Return the [X, Y] coordinate for the center point of the cell that contains the specified text.  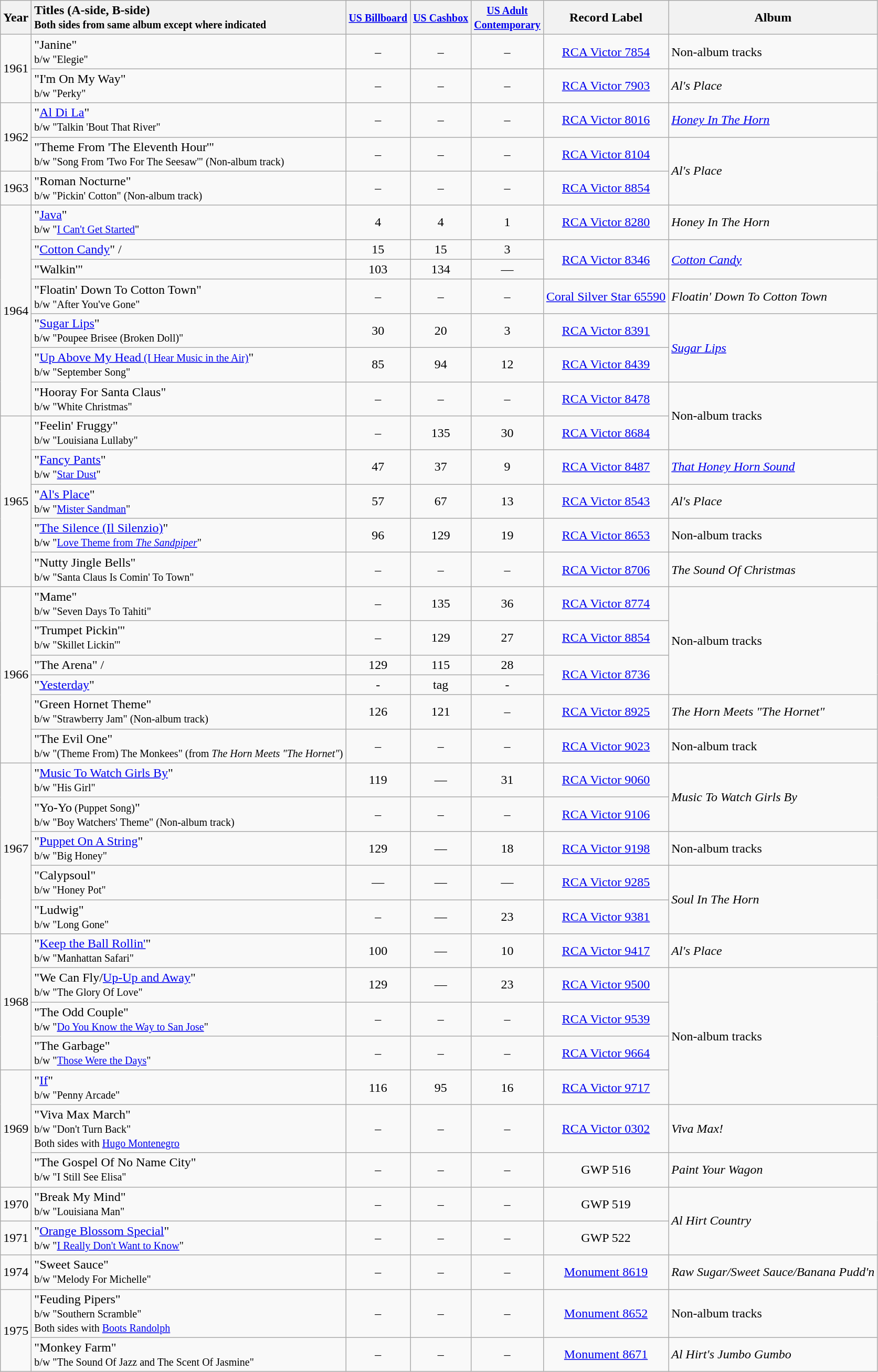
"Trumpet Pickin'"b/w "Skillet Lickin'" [189, 638]
RCA Victor 7903 [606, 86]
RCA Victor 9060 [606, 780]
Paint Your Wagon [773, 1170]
"The Silence (Il Silenzio)"b/w "Love Theme from The Sandpiper" [189, 535]
9 [507, 467]
"Al's Place"b/w "Mister Sandman" [189, 502]
RCA Victor 9664 [606, 1054]
"Ludwig"b/w "Long Gone" [189, 916]
1963 [16, 188]
"The Arena" / [189, 665]
1961 [16, 69]
RCA Victor 8653 [606, 535]
"Al Di La"b/w "Talkin 'Bout That River" [189, 120]
19 [507, 535]
Al Hirt Country [773, 1221]
US AdultContemporary [507, 18]
119 [378, 780]
That Honey Horn Sound [773, 467]
RCA Victor 8487 [606, 467]
"Monkey Farm"b/w "The Sound Of Jazz and The Scent Of Jasmine" [189, 1355]
"The Garbage"b/w "Those Were the Days" [189, 1054]
"The Odd Couple"b/w "Do You Know the Way to San Jose" [189, 1019]
95 [441, 1087]
RCA Victor 9106 [606, 814]
Non-album track [773, 746]
1975 [16, 1331]
96 [378, 535]
1962 [16, 137]
100 [378, 951]
RCA Victor 9500 [606, 985]
28 [507, 665]
GWP 519 [606, 1204]
"Up Above My Head (I Hear Music in the Air)"b/w "September Song" [189, 364]
"Yo-Yo (Puppet Song)"b/w "Boy Watchers' Theme" (Non-album track) [189, 814]
RCA Victor 8439 [606, 364]
Monument 8671 [606, 1355]
RCA Victor 9539 [606, 1019]
Monument 8619 [606, 1272]
"Roman Nocturne"b/w "Pickin' Cotton" (Non-album track) [189, 188]
RCA Victor 8346 [606, 259]
RCA Victor 8478 [606, 399]
12 [507, 364]
RCA Victor 8016 [606, 120]
"Calypsoul"b/w "Honey Pot" [189, 882]
Soul In The Horn [773, 899]
RCA Victor 9381 [606, 916]
103 [378, 269]
85 [378, 364]
134 [441, 269]
"Janine"b/w "Elegie" [189, 51]
RCA Victor 8774 [606, 603]
RCA Victor 8280 [606, 222]
1967 [16, 848]
US Billboard [378, 18]
Monument 8652 [606, 1313]
RCA Victor 9198 [606, 848]
RCA Victor 0302 [606, 1129]
"We Can Fly/Up-Up and Away"b/w "The Glory Of Love" [189, 985]
RCA Victor 8543 [606, 502]
"Sugar Lips"b/w "Poupee Brisee (Broken Doll)" [189, 331]
Coral Silver Star 65590 [606, 296]
Album [773, 18]
121 [441, 711]
Raw Sugar/Sweet Sauce/Banana Pudd'n [773, 1272]
Record Label [606, 18]
27 [507, 638]
RCA Victor 9417 [606, 951]
67 [441, 502]
116 [378, 1087]
tag [441, 685]
Cotton Candy [773, 259]
"Theme From 'The Eleventh Hour'"b/w "Song From 'Two For The Seesaw'" (Non-album track) [189, 154]
"Keep the Ball Rollin'"b/w "Manhattan Safari" [189, 951]
RCA Victor 9023 [606, 746]
31 [507, 780]
RCA Victor 8706 [606, 570]
94 [441, 364]
1964 [16, 311]
"Feelin' Fruggy"b/w "Louisiana Lullaby" [189, 433]
47 [378, 467]
37 [441, 467]
RCA Victor 8925 [606, 711]
"Cotton Candy" / [189, 249]
"Green Hornet Theme"b/w "Strawberry Jam" (Non-album track) [189, 711]
RCA Victor 8684 [606, 433]
Viva Max! [773, 1129]
126 [378, 711]
115 [441, 665]
"Sweet Sauce"b/w "Melody For Michelle" [189, 1272]
RCA Victor 9717 [606, 1087]
1 [507, 222]
13 [507, 502]
"I'm On My Way"b/w "Perky" [189, 86]
1971 [16, 1238]
The Horn Meets "The Hornet" [773, 711]
Sugar Lips [773, 347]
Titles (A-side, B-side)Both sides from same album except where indicated [189, 18]
RCA Victor 8391 [606, 331]
"Nutty Jingle Bells"b/w "Santa Claus Is Comin' To Town" [189, 570]
"Walkin'" [189, 269]
"Fancy Pants"b/w "Star Dust" [189, 467]
1968 [16, 1002]
18 [507, 848]
"The Gospel Of No Name City"b/w "I Still See Elisa" [189, 1170]
57 [378, 502]
20 [441, 331]
Year [16, 18]
"If"b/w "Penny Arcade" [189, 1087]
Al Hirt's Jumbo Gumbo [773, 1355]
1965 [16, 502]
36 [507, 603]
US Cashbox [441, 18]
"Mame"b/w "Seven Days To Tahiti" [189, 603]
"Yesterday" [189, 685]
"Feuding Pipers"b/w "Southern Scramble"Both sides with Boots Randolph [189, 1313]
RCA Victor 8104 [606, 154]
"Viva Max March"b/w "Don't Turn Back"Both sides with Hugo Montenegro [189, 1129]
1974 [16, 1272]
The Sound Of Christmas [773, 570]
Floatin' Down To Cotton Town [773, 296]
16 [507, 1087]
"Music To Watch Girls By"b/w "His Girl" [189, 780]
"Puppet On A String"b/w "Big Honey" [189, 848]
RCA Victor 9285 [606, 882]
1966 [16, 675]
1970 [16, 1204]
"Break My Mind"b/w "Louisiana Man" [189, 1204]
1969 [16, 1129]
"Hooray For Santa Claus"b/w "White Christmas" [189, 399]
RCA Victor 7854 [606, 51]
RCA Victor 8736 [606, 675]
GWP 516 [606, 1170]
GWP 522 [606, 1238]
"Orange Blossom Special"b/w "I Really Don't Want to Know" [189, 1238]
"The Evil One"b/w "(Theme From) The Monkees" (from The Horn Meets "The Hornet") [189, 746]
"Java"b/w "I Can't Get Started" [189, 222]
10 [507, 951]
"Floatin' Down To Cotton Town"b/w "After You've Gone" [189, 296]
Music To Watch Girls By [773, 797]
